Pinpoint the cell where the given text exists, returning its [X, Y] midpoint coordinate. 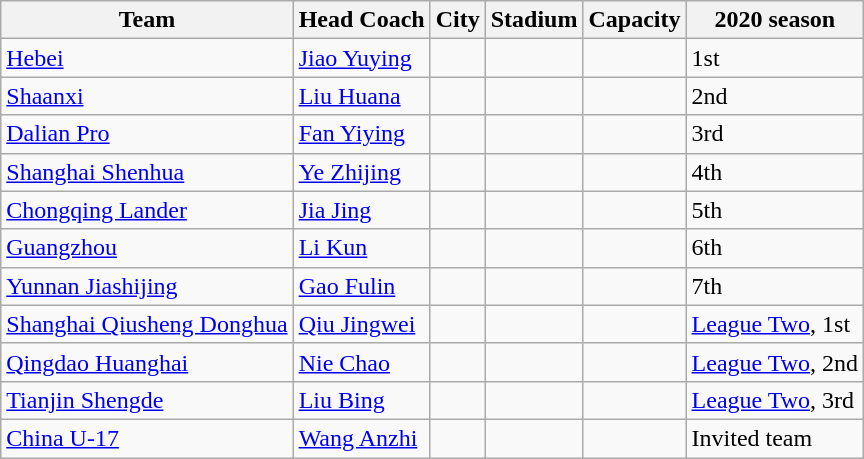
Capacity [634, 20]
Jiao Yuying [362, 58]
Chongqing Lander [147, 210]
Yunnan Jiashijing [147, 286]
Hebei [147, 58]
League Two, 3rd [775, 400]
1st [775, 58]
League Two, 2nd [775, 362]
7th [775, 286]
Head Coach [362, 20]
Shanghai Shenhua [147, 172]
4th [775, 172]
China U-17 [147, 438]
Guangzhou [147, 248]
Ye Zhijing [362, 172]
Nie Chao [362, 362]
6th [775, 248]
3rd [775, 134]
Fan Yiying [362, 134]
Invited team [775, 438]
2nd [775, 96]
League Two, 1st [775, 324]
Stadium [534, 20]
Jia Jing [362, 210]
Wang Anzhi [362, 438]
City [458, 20]
Team [147, 20]
5th [775, 210]
Gao Fulin [362, 286]
Liu Huana [362, 96]
Tianjin Shengde [147, 400]
Qingdao Huanghai [147, 362]
Qiu Jingwei [362, 324]
Li Kun [362, 248]
Shanghai Qiusheng Donghua [147, 324]
2020 season [775, 20]
Liu Bing [362, 400]
Shaanxi [147, 96]
Dalian Pro [147, 134]
